Determine the [x, y] coordinate at the center of the cell enclosing the given text.  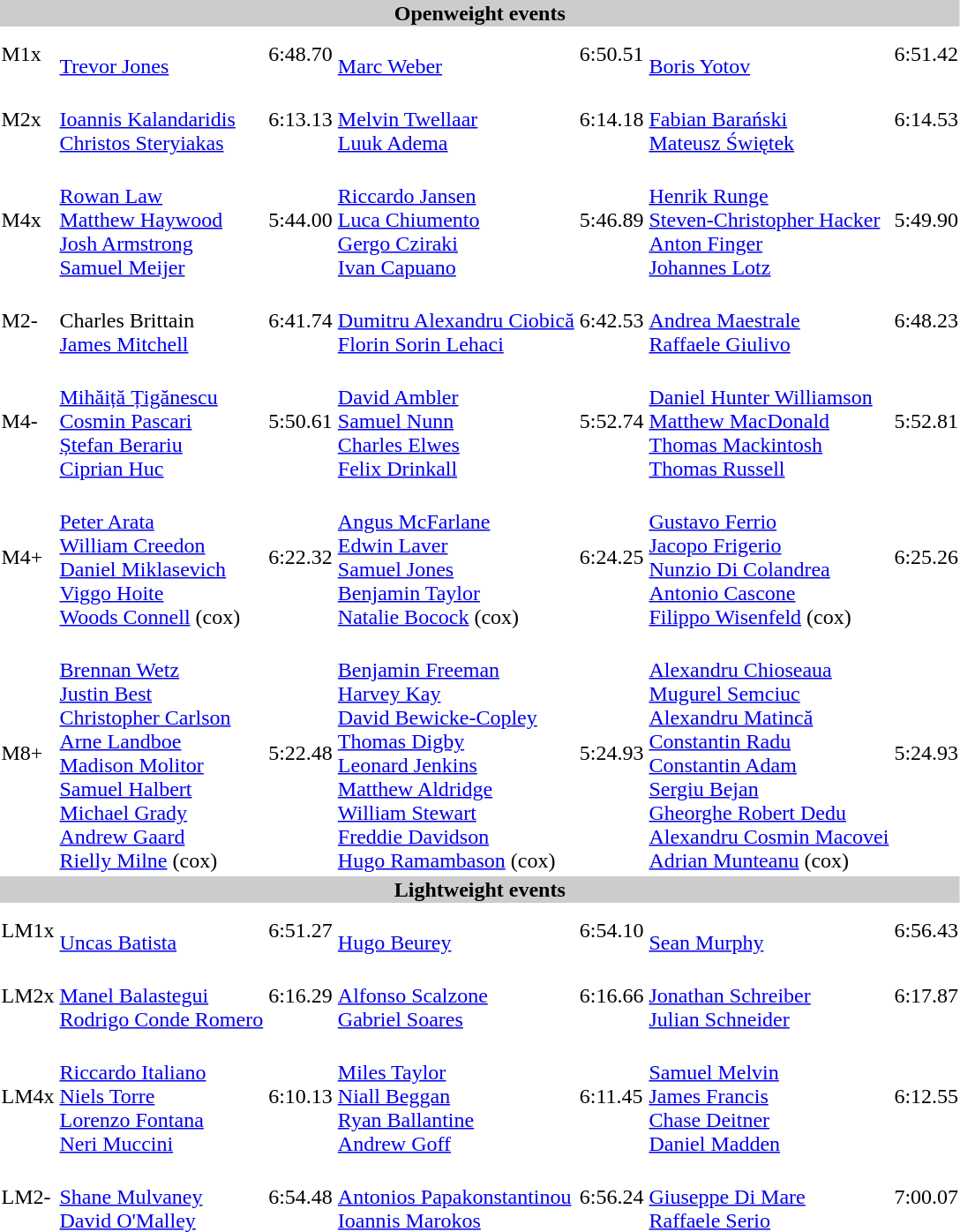
LM4x [28, 1096]
Openweight events [480, 13]
M8+ [28, 754]
Uncas Batista [161, 930]
5:52.81 [926, 421]
6:11.45 [611, 1096]
Riccardo ItalianoNiels TorreLorenzo FontanaNeri Muccini [161, 1096]
Samuel MelvinJames FrancisChase DeitnerDaniel Madden [769, 1096]
Daniel Hunter WilliamsonMatthew MacDonaldThomas MackintoshThomas Russell [769, 421]
M2- [28, 320]
M4- [28, 421]
6:10.13 [301, 1096]
6:54.10 [611, 930]
6:14.53 [926, 119]
6:24.25 [611, 558]
M2x [28, 119]
Alfonso ScalzoneGabriel Soares [455, 995]
6:51.27 [301, 930]
Dumitru Alexandru CiobicăFlorin Sorin Lehaci [455, 320]
LM2x [28, 995]
M1x [28, 55]
Andrea MaestraleRaffaele Giulivo [769, 320]
Brennan WetzJustin BestChristopher CarlsonArne LandboeMadison MolitorSamuel HalbertMichael GradyAndrew GaardRielly Milne (cox) [161, 754]
Sean Murphy [769, 930]
Ioannis KalandaridisChristos Steryiakas [161, 119]
6:22.32 [301, 558]
Trevor Jones [161, 55]
6:56.43 [926, 930]
5:50.61 [301, 421]
6:16.29 [301, 995]
6:13.13 [301, 119]
6:17.87 [926, 995]
5:49.90 [926, 220]
Mihăiță ȚigănescuCosmin PascariȘtefan BerariuCiprian Huc [161, 421]
5:44.00 [301, 220]
5:52.74 [611, 421]
6:14.18 [611, 119]
6:16.66 [611, 995]
6:12.55 [926, 1096]
Manel BalasteguiRodrigo Conde Romero [161, 995]
6:42.53 [611, 320]
Jonathan SchreiberJulian Schneider [769, 995]
M4x [28, 220]
M4+ [28, 558]
Gustavo FerrioJacopo FrigerioNunzio Di ColandreaAntonio CasconeFilippo Wisenfeld (cox) [769, 558]
6:51.42 [926, 55]
Riccardo JansenLuca ChiumentoGergo CzirakiIvan Capuano [455, 220]
LM1x [28, 930]
Melvin TwellaarLuuk Adema [455, 119]
Miles TaylorNiall BegganRyan BallantineAndrew Goff [455, 1096]
6:48.23 [926, 320]
Peter ArataWilliam CreedonDaniel MiklasevichViggo HoiteWoods Connell (cox) [161, 558]
6:48.70 [301, 55]
Charles BrittainJames Mitchell [161, 320]
Marc Weber [455, 55]
6:41.74 [301, 320]
6:25.26 [926, 558]
Rowan LawMatthew HaywoodJosh ArmstrongSamuel Meijer [161, 220]
5:46.89 [611, 220]
Angus McFarlaneEdwin LaverSamuel JonesBenjamin TaylorNatalie Bocock (cox) [455, 558]
Fabian BarańskiMateusz Świętek [769, 119]
Benjamin FreemanHarvey KayDavid Bewicke-CopleyThomas DigbyLeonard JenkinsMatthew AldridgeWilliam StewartFreddie DavidsonHugo Ramambason (cox) [455, 754]
Boris Yotov [769, 55]
5:22.48 [301, 754]
Hugo Beurey [455, 930]
David AmblerSamuel NunnCharles ElwesFelix Drinkall [455, 421]
6:50.51 [611, 55]
Henrik RungeSteven-Christopher HackerAnton FingerJohannes Lotz [769, 220]
Lightweight events [480, 890]
